Find where the given text appears and provide that cell's center as [x, y] coordinate. 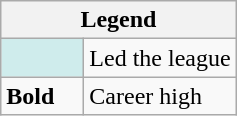
Career high [160, 96]
Led the league [160, 58]
Bold [42, 96]
Legend [118, 20]
